Detect which cell encompasses the target text, then output its [x, y] center coordinate. 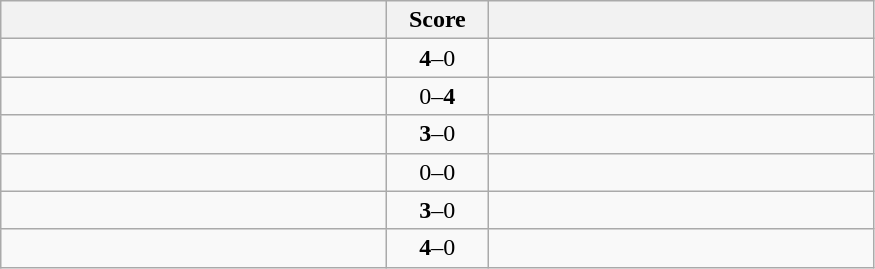
0–0 [438, 172]
Score [438, 20]
0–4 [438, 96]
